Provide the (x, y) coordinate of the cell's center where the given text is located.  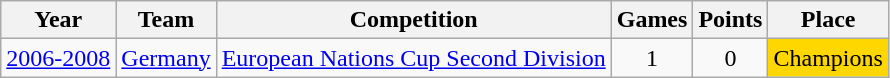
European Nations Cup Second Division (414, 58)
Games (652, 20)
Place (828, 20)
1 (652, 58)
Team (166, 20)
Points (730, 20)
Champions (828, 58)
Year (58, 20)
Germany (166, 58)
0 (730, 58)
2006-2008 (58, 58)
Competition (414, 20)
